Return [X, Y] of the center of cell containing provided text 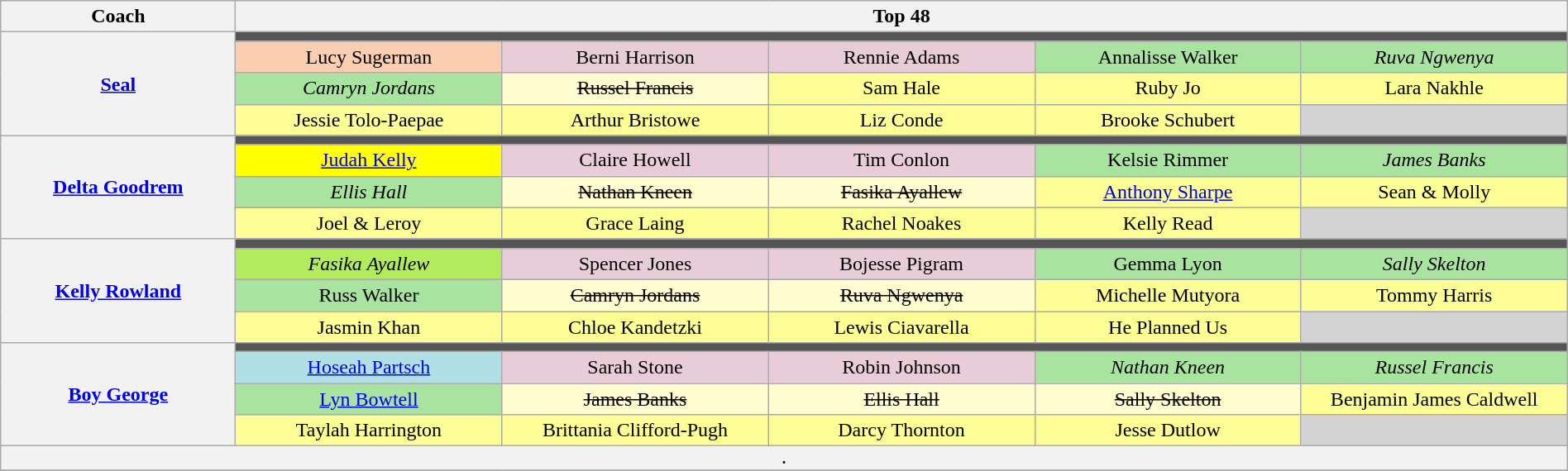
Sam Hale [901, 88]
. [784, 459]
Brooke Schubert [1168, 120]
Kelly Read [1168, 223]
Jessie Tolo-Paepae [369, 120]
Joel & Leroy [369, 223]
Kelly Rowland [118, 291]
Jasmin Khan [369, 326]
Robin Johnson [901, 368]
Lucy Sugerman [369, 57]
Liz Conde [901, 120]
Rachel Noakes [901, 223]
Coach [118, 17]
He Planned Us [1168, 326]
Lara Nakhle [1434, 88]
Berni Harrison [635, 57]
Tim Conlon [901, 160]
Grace Laing [635, 223]
Rennie Adams [901, 57]
Sean & Molly [1434, 192]
Boy George [118, 395]
Chloe Kandetzki [635, 326]
Bojesse Pigram [901, 264]
Russ Walker [369, 295]
Lyn Bowtell [369, 399]
Taylah Harrington [369, 431]
Seal [118, 84]
Kelsie Rimmer [1168, 160]
Lewis Ciavarella [901, 326]
Arthur Bristowe [635, 120]
Judah Kelly [369, 160]
Spencer Jones [635, 264]
Top 48 [901, 17]
Gemma Lyon [1168, 264]
Michelle Mutyora [1168, 295]
Delta Goodrem [118, 187]
Tommy Harris [1434, 295]
Brittania Clifford-Pugh [635, 431]
Benjamin James Caldwell [1434, 399]
Annalisse Walker [1168, 57]
Darcy Thornton [901, 431]
Sarah Stone [635, 368]
Anthony Sharpe [1168, 192]
Jesse Dutlow [1168, 431]
Ruby Jo [1168, 88]
Hoseah Partsch [369, 368]
Claire Howell [635, 160]
